Scan for the cell matching the given text and deliver its [x, y] coordinate at center. 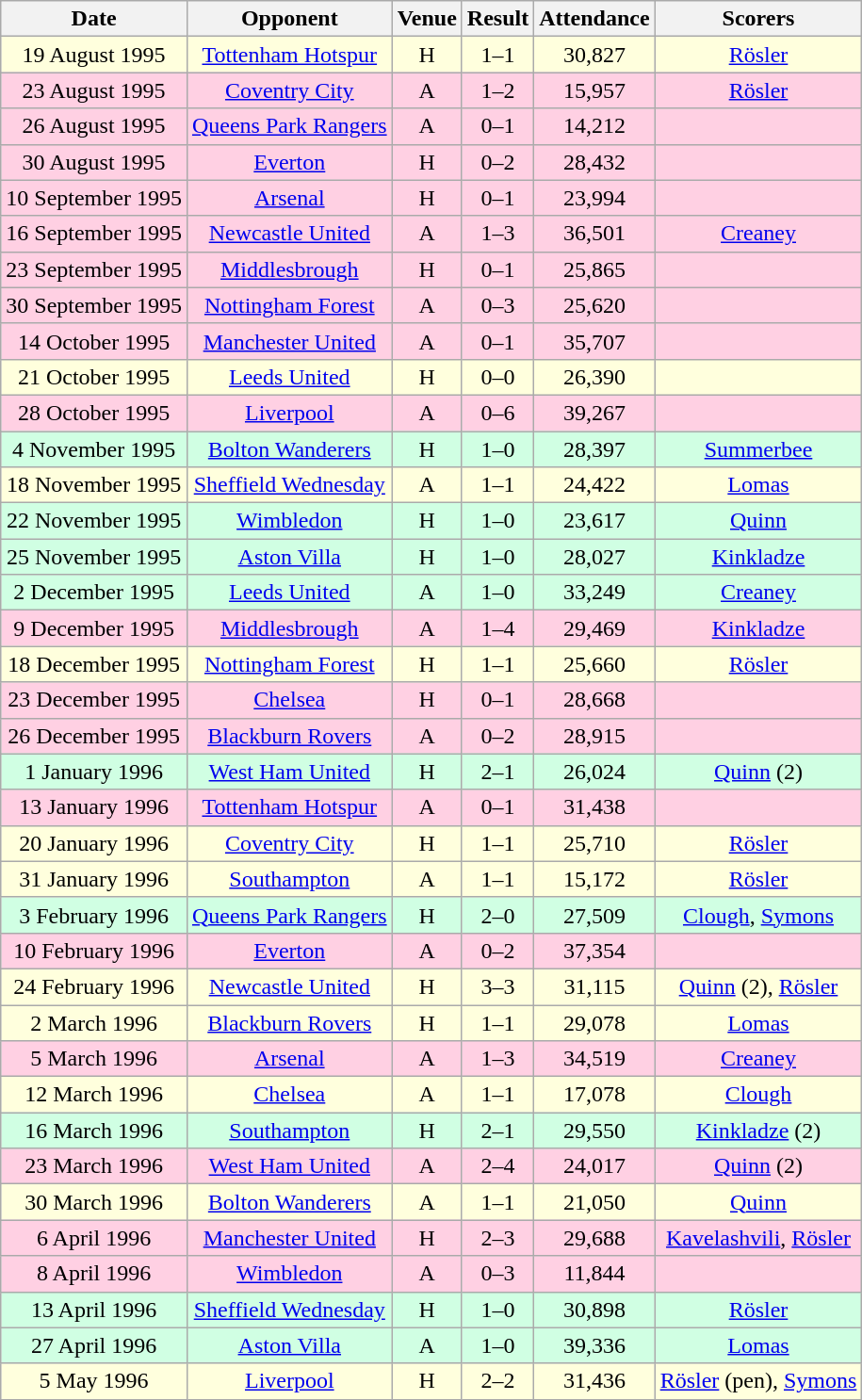
Attendance [594, 19]
9 December 1995 [94, 628]
31,436 [594, 1381]
2–2 [497, 1381]
29,688 [594, 1238]
28,915 [594, 736]
Date [94, 19]
8 April 1996 [94, 1274]
6 April 1996 [94, 1238]
1–2 [497, 90]
Kavelashvili, Rösler [758, 1238]
31,115 [594, 986]
Venue [427, 19]
Kinkladze (2) [758, 1131]
2 December 1995 [94, 593]
39,267 [594, 413]
30,898 [594, 1310]
21,050 [594, 1202]
27,509 [594, 915]
24,422 [594, 485]
23 March 1996 [94, 1166]
Scorers [758, 19]
2–4 [497, 1166]
23 September 1995 [94, 269]
21 October 1995 [94, 377]
25,660 [594, 664]
16 March 1996 [94, 1131]
10 September 1995 [94, 198]
28,668 [594, 700]
26 December 1995 [94, 736]
0–6 [497, 413]
37,354 [594, 951]
2–0 [497, 915]
24,017 [594, 1166]
28,027 [594, 557]
33,249 [594, 593]
17,078 [594, 1095]
26,390 [594, 377]
0–0 [497, 377]
26 August 1995 [94, 126]
23,994 [594, 198]
36,501 [594, 234]
25 November 1995 [94, 557]
Summerbee [758, 449]
30 August 1995 [94, 162]
15,172 [594, 879]
39,336 [594, 1345]
34,519 [594, 1059]
Rösler (pen), Symons [758, 1381]
18 December 1995 [94, 664]
11,844 [594, 1274]
20 January 1996 [94, 843]
5 March 1996 [94, 1059]
29,469 [594, 628]
2 March 1996 [94, 1022]
35,707 [594, 341]
22 November 1995 [94, 521]
Clough [758, 1095]
18 November 1995 [94, 485]
28,432 [594, 162]
25,620 [594, 305]
23 December 1995 [94, 700]
13 January 1996 [94, 807]
28,397 [594, 449]
25,865 [594, 269]
25,710 [594, 843]
Result [497, 19]
14,212 [594, 126]
Quinn (2), Rösler [758, 986]
19 August 1995 [94, 55]
30,827 [594, 55]
24 February 1996 [94, 986]
1 January 1996 [94, 772]
29,078 [594, 1022]
1–4 [497, 628]
15,957 [594, 90]
Clough, Symons [758, 915]
23,617 [594, 521]
5 May 1996 [94, 1381]
12 March 1996 [94, 1095]
31 January 1996 [94, 879]
23 August 1995 [94, 90]
2–3 [497, 1238]
3–3 [497, 986]
Opponent [289, 19]
30 March 1996 [94, 1202]
16 September 1995 [94, 234]
27 April 1996 [94, 1345]
28 October 1995 [94, 413]
29,550 [594, 1131]
26,024 [594, 772]
31,438 [594, 807]
13 April 1996 [94, 1310]
4 November 1995 [94, 449]
3 February 1996 [94, 915]
30 September 1995 [94, 305]
14 October 1995 [94, 341]
10 February 1996 [94, 951]
